Search for the cell housing the specified text and yield its (X, Y) center coordinate. 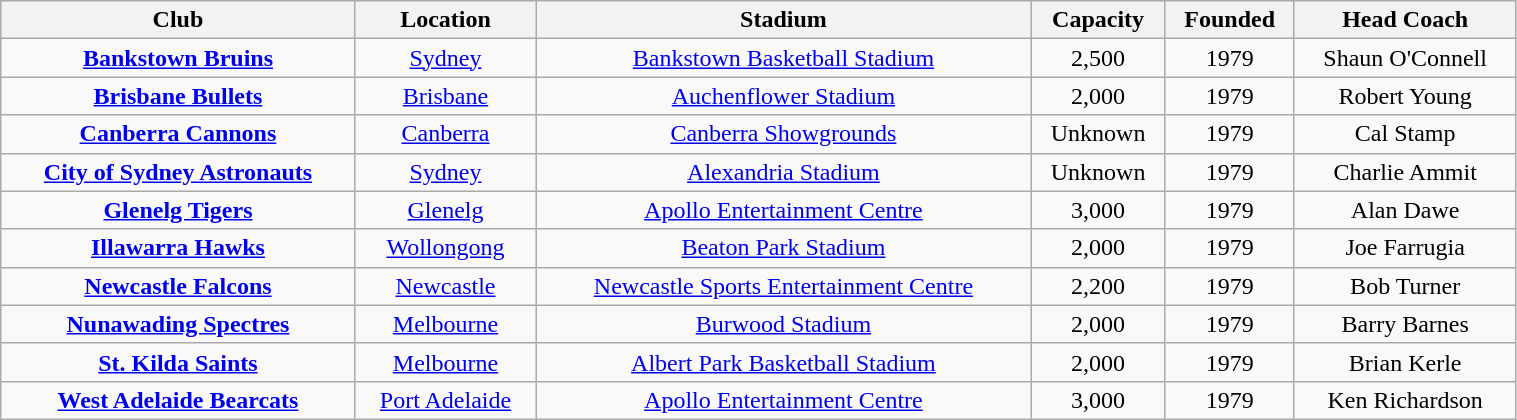
Brian Kerle (1405, 362)
Beaton Park Stadium (784, 248)
St. Kilda Saints (178, 362)
Illawarra Hawks (178, 248)
Charlie Ammit (1405, 172)
West Adelaide Bearcats (178, 400)
Bankstown Basketball Stadium (784, 58)
Glenelg Tigers (178, 210)
Albert Park Basketball Stadium (784, 362)
Canberra (446, 134)
Newcastle (446, 286)
Newcastle Sports Entertainment Centre (784, 286)
Newcastle Falcons (178, 286)
Alexandria Stadium (784, 172)
Capacity (1098, 20)
Nunawading Spectres (178, 324)
Canberra Showgrounds (784, 134)
Location (446, 20)
Auchenflower Stadium (784, 96)
Stadium (784, 20)
Head Coach (1405, 20)
Club (178, 20)
Ken Richardson (1405, 400)
Brisbane Bullets (178, 96)
Cal Stamp (1405, 134)
Port Adelaide (446, 400)
Shaun O'Connell (1405, 58)
Robert Young (1405, 96)
Alan Dawe (1405, 210)
Canberra Cannons (178, 134)
Bankstown Bruins (178, 58)
Brisbane (446, 96)
Wollongong (446, 248)
Founded (1230, 20)
2,500 (1098, 58)
Bob Turner (1405, 286)
City of Sydney Astronauts (178, 172)
Burwood Stadium (784, 324)
2,200 (1098, 286)
Joe Farrugia (1405, 248)
Barry Barnes (1405, 324)
Glenelg (446, 210)
